Extract the (x, y) coordinate from the center of the cell holding the provided text.  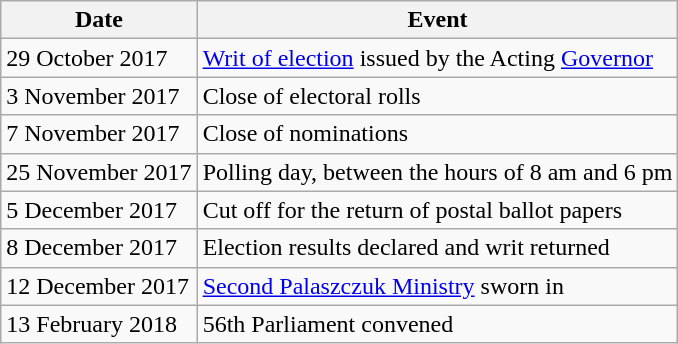
5 December 2017 (99, 210)
13 February 2018 (99, 324)
Election results declared and writ returned (438, 248)
7 November 2017 (99, 134)
Second Palaszczuk Ministry sworn in (438, 286)
8 December 2017 (99, 248)
29 October 2017 (99, 58)
Close of nominations (438, 134)
25 November 2017 (99, 172)
Date (99, 20)
3 November 2017 (99, 96)
Polling day, between the hours of 8 am and 6 pm (438, 172)
Cut off for the return of postal ballot papers (438, 210)
56th Parliament convened (438, 324)
12 December 2017 (99, 286)
Writ of election issued by the Acting Governor (438, 58)
Close of electoral rolls (438, 96)
Event (438, 20)
